Locate the cell with the specified text and output its [X, Y] center coordinate. 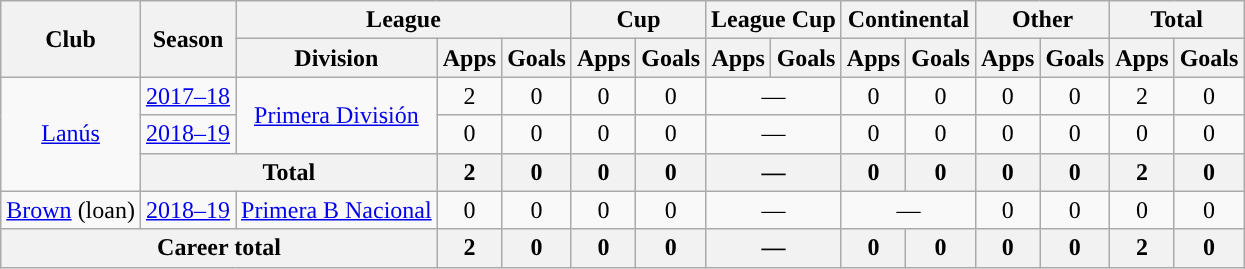
2017–18 [188, 96]
Career total [219, 248]
Continental [908, 20]
League [404, 20]
Club [71, 39]
Brown (loan) [71, 210]
Primera B Nacional [337, 210]
League Cup [774, 20]
Other [1042, 20]
Lanús [71, 134]
Primera División [337, 115]
Season [188, 39]
Division [337, 58]
Cup [638, 20]
